Extract the [x, y] coordinate from the center of the cell holding the provided text.  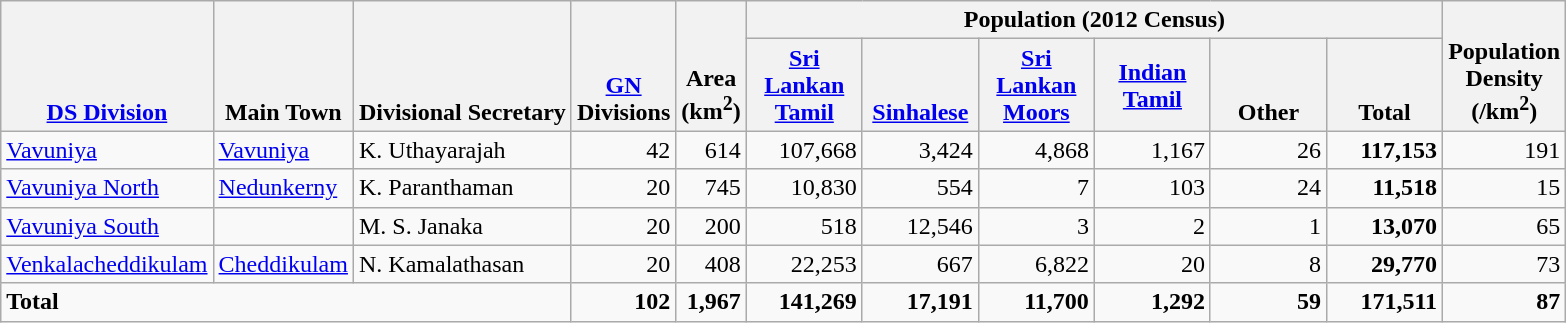
87 [1504, 302]
107,668 [804, 150]
22,253 [804, 264]
17,191 [920, 302]
1 [1268, 226]
1,292 [1152, 302]
3 [1036, 226]
PopulationDensity(/km2) [1504, 66]
103 [1152, 188]
554 [920, 188]
Cheddikulam [283, 264]
518 [804, 226]
1,967 [711, 302]
73 [1504, 264]
Nedunkerny [283, 188]
Sri Lankan Moors [1036, 85]
IndianTamil [1152, 85]
59 [1268, 302]
10,830 [804, 188]
Vavuniya North [107, 188]
Other [1268, 85]
667 [920, 264]
102 [623, 302]
Population (2012 Census) [1094, 20]
12,546 [920, 226]
GNDivisions [623, 66]
Divisional Secretary [462, 66]
3,424 [920, 150]
Sri LankanTamil [804, 85]
117,153 [1385, 150]
2 [1152, 226]
26 [1268, 150]
29,770 [1385, 264]
11,518 [1385, 188]
200 [711, 226]
7 [1036, 188]
11,700 [1036, 302]
141,269 [804, 302]
65 [1504, 226]
Sinhalese [920, 85]
4,868 [1036, 150]
13,070 [1385, 226]
1,167 [1152, 150]
M. S. Janaka [462, 226]
N. Kamalathasan [462, 264]
Main Town [283, 66]
8 [1268, 264]
6,822 [1036, 264]
191 [1504, 150]
408 [711, 264]
DS Division [107, 66]
171,511 [1385, 302]
42 [623, 150]
K. Uthayarajah [462, 150]
Area(km2) [711, 66]
745 [711, 188]
Venkalacheddikulam [107, 264]
15 [1504, 188]
614 [711, 150]
Vavuniya South [107, 226]
K. Paranthaman [462, 188]
24 [1268, 188]
